Identify which cell holds the provided text, then report its (x, y) central coordinate. 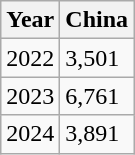
2023 (30, 96)
Year (30, 20)
2024 (30, 134)
3,501 (97, 58)
2022 (30, 58)
3,891 (97, 134)
6,761 (97, 96)
China (97, 20)
